Determine the [X, Y] coordinate at the center of the cell enclosing the given text.  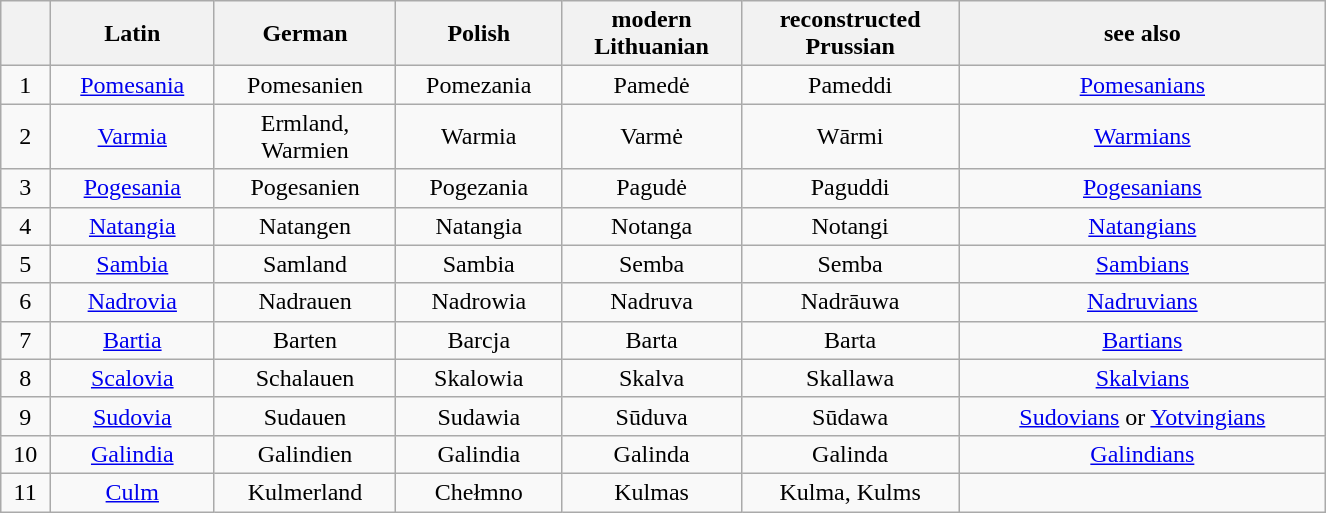
Nadrāuwa [850, 302]
3 [25, 188]
Kulmerland [304, 492]
Sudovians or Yotvingians [1142, 416]
Kulma, Kulms [850, 492]
Sūdawa [850, 416]
Varmė [652, 136]
Warmians [1142, 136]
Pomesanians [1142, 85]
Pomezania [479, 85]
Pomesania [132, 85]
Sudawia [479, 416]
Galindien [304, 454]
Latin [132, 34]
Sudovia [132, 416]
Sambians [1142, 264]
5 [25, 264]
Natangians [1142, 226]
9 [25, 416]
Paguddi [850, 188]
see also [1142, 34]
Culm [132, 492]
Barcja [479, 340]
Nadrovia [132, 302]
8 [25, 378]
6 [25, 302]
Pogesanien [304, 188]
modernLithuanian [652, 34]
Pamedė [652, 85]
Skalva [652, 378]
Scalovia [132, 378]
Kulmas [652, 492]
Varmia [132, 136]
11 [25, 492]
Pogesania [132, 188]
Chełmno [479, 492]
Bartians [1142, 340]
Sūduva [652, 416]
Warmia [479, 136]
Pogesanians [1142, 188]
Skalvians [1142, 378]
Bartia [132, 340]
Wārmi [850, 136]
Ermland,Warmien [304, 136]
Nadruvians [1142, 302]
Nadrauen [304, 302]
Pameddi [850, 85]
Natangen [304, 226]
Pomesanien [304, 85]
7 [25, 340]
Galindians [1142, 454]
Nadrowia [479, 302]
Pagudė [652, 188]
1 [25, 85]
4 [25, 226]
Nadruva [652, 302]
Notanga [652, 226]
German [304, 34]
Samland [304, 264]
Skalowia [479, 378]
Polish [479, 34]
Skallawa [850, 378]
2 [25, 136]
reconstructedPrussian [850, 34]
Schalauen [304, 378]
Barten [304, 340]
Pogezania [479, 188]
Sudauen [304, 416]
10 [25, 454]
Notangi [850, 226]
